From the cell containing the given text, extract its center point as (x, y) coordinate. 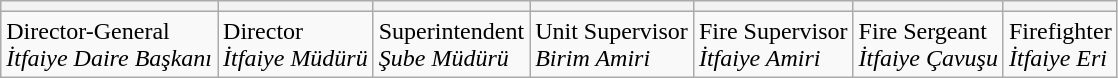
Director-Generalİtfaiye Daire Başkanı (110, 44)
Firefighterİtfaiye Eri (1060, 44)
Fire Sergeantİtfaiye Çavuşu (928, 44)
Directorİtfaiye Müdürü (296, 44)
SuperintendentŞube Müdürü (451, 44)
Unit SupervisorBirim Amiri (612, 44)
Fire Supervisorİtfaiye Amiri (773, 44)
